Determine the (x, y) coordinate at the center of the cell enclosing the given text.  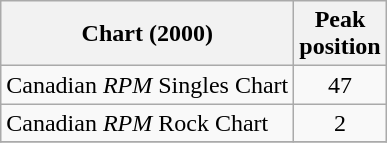
2 (340, 123)
Canadian RPM Singles Chart (148, 85)
Canadian RPM Rock Chart (148, 123)
47 (340, 85)
Chart (2000) (148, 34)
Peakposition (340, 34)
